Find where the given text appears and provide that cell's center as (X, Y) coordinate. 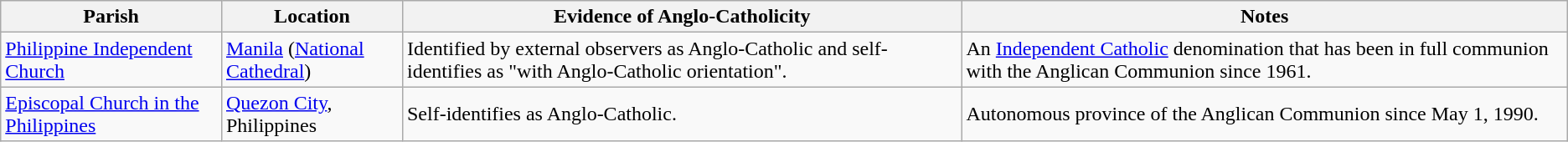
Philippine Independent Church (111, 60)
Self-identifies as Anglo-Catholic. (682, 114)
Notes (1265, 17)
Manila (National Cathedral) (312, 60)
Episcopal Church in the Philippines (111, 114)
Parish (111, 17)
Quezon City, Philippines (312, 114)
An Independent Catholic denomination that has been in full communion with the Anglican Communion since 1961. (1265, 60)
Location (312, 17)
Evidence of Anglo-Catholicity (682, 17)
Identified by external observers as Anglo-Catholic and self-identifies as "with Anglo-Catholic orientation". (682, 60)
Autonomous province of the Anglican Communion since May 1, 1990. (1265, 114)
